Capture the cell that displays the provided text and extract its [x, y] central coordinate. 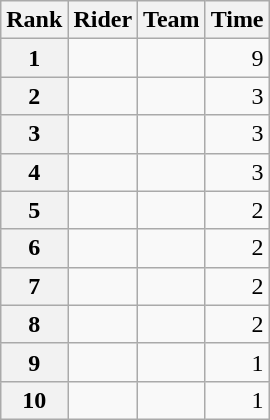
Rank [34, 20]
4 [34, 172]
Team [172, 20]
Time [237, 20]
Rider [103, 20]
6 [34, 248]
5 [34, 210]
7 [34, 286]
10 [34, 400]
8 [34, 324]
